Pinpoint the cell where the given text exists, returning its (x, y) midpoint coordinate. 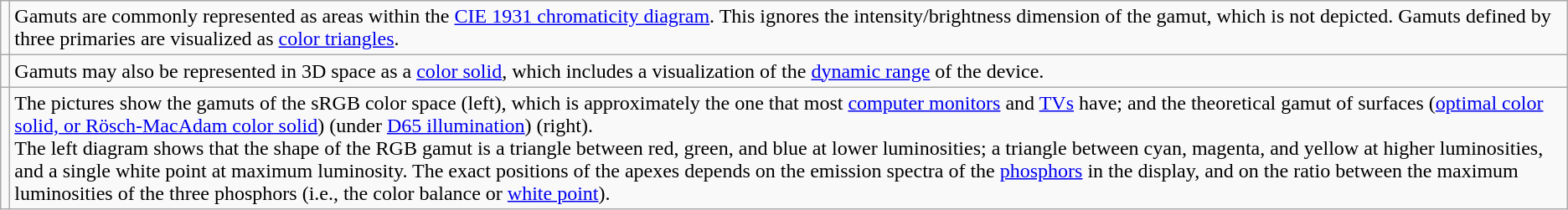
Gamuts may also be represented in 3D space as a color solid, which includes a visualization of the dynamic range of the device. (789, 71)
